Search for the cell housing the specified text and yield its (X, Y) center coordinate. 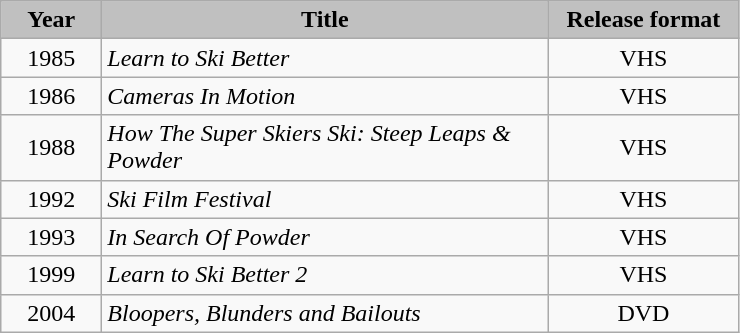
Ski Film Festival (325, 199)
Cameras In Motion (325, 96)
1992 (52, 199)
Learn to Ski Better 2 (325, 275)
Bloopers, Blunders and Bailouts (325, 313)
2004 (52, 313)
In Search Of Powder (325, 237)
1986 (52, 96)
Year (52, 20)
1999 (52, 275)
Release format (644, 20)
1985 (52, 58)
How The Super Skiers Ski: Steep Leaps & Powder (325, 148)
1988 (52, 148)
1993 (52, 237)
Title (325, 20)
DVD (644, 313)
Learn to Ski Better (325, 58)
